Capture the cell that displays the provided text and extract its [X, Y] central coordinate. 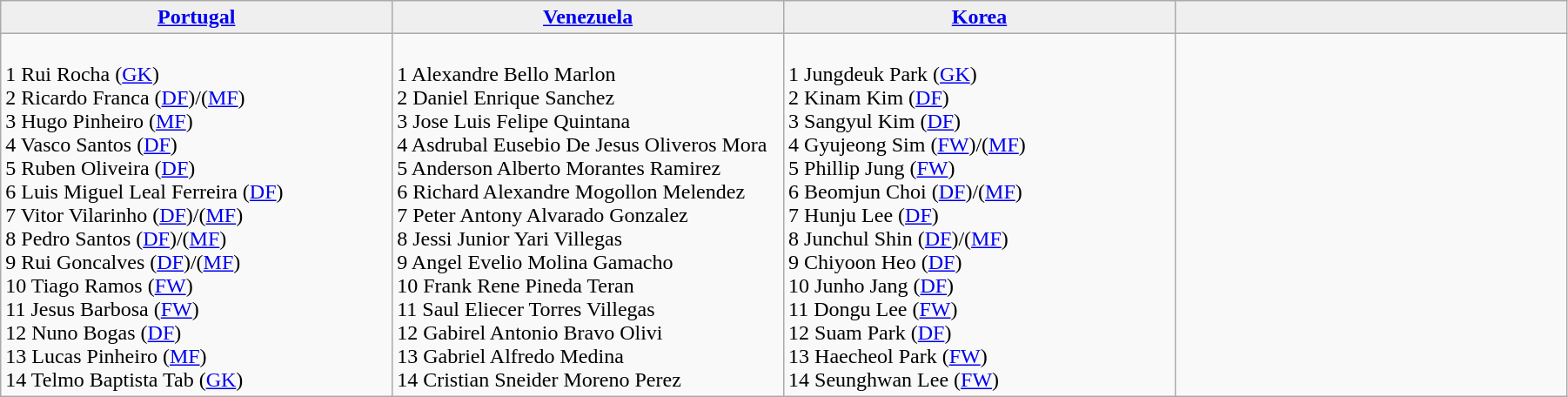
Portugal [197, 17]
Venezuela [588, 17]
Korea [980, 17]
